Return (X, Y) of the center of cell containing provided text 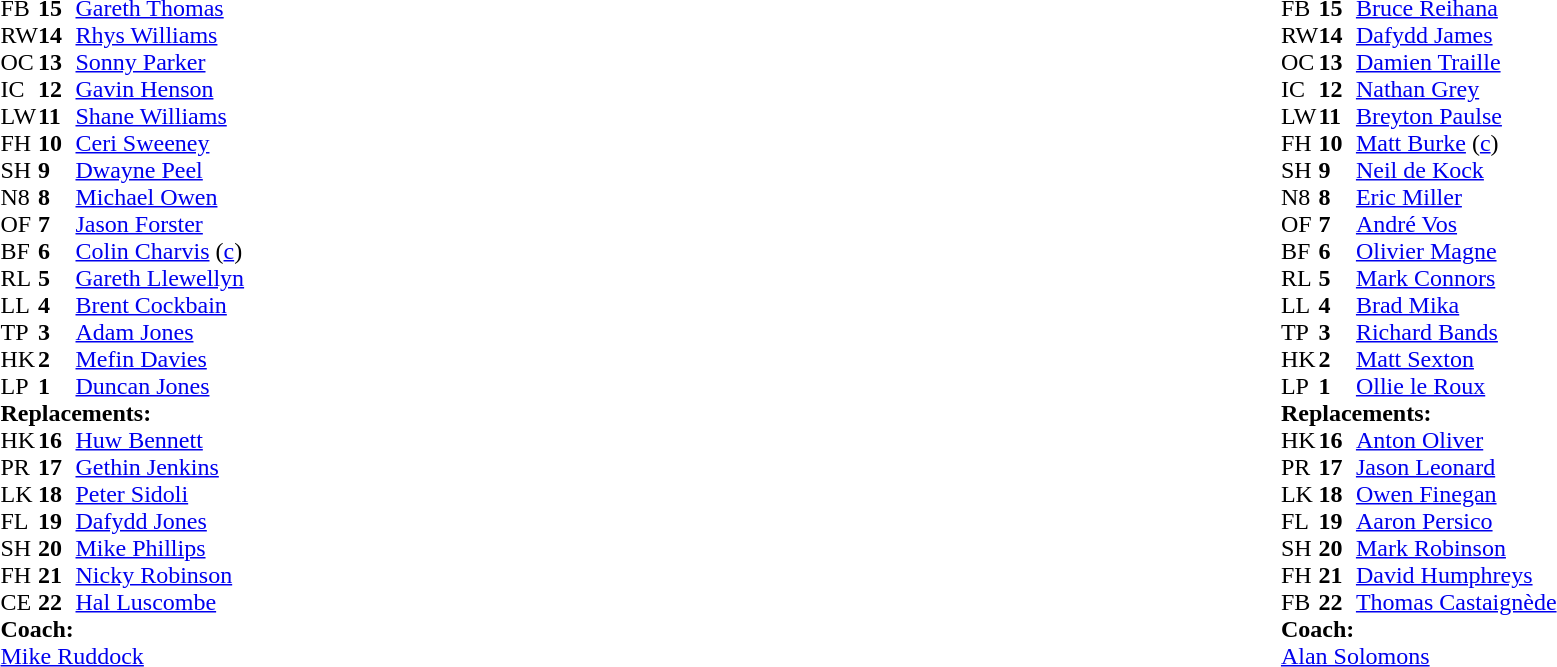
Breyton Paulse (1456, 116)
Ceri Sweeney (160, 144)
Brad Mika (1456, 306)
Dwayne Peel (160, 170)
Mefin Davies (160, 360)
Damien Traille (1456, 62)
Shane Williams (160, 116)
Gethin Jenkins (160, 468)
Brent Cockbain (160, 306)
Adam Jones (160, 332)
Peter Sidoli (160, 494)
David Humphreys (1456, 576)
Hal Luscombe (160, 602)
Gavin Henson (160, 90)
Mark Robinson (1456, 548)
CE (19, 602)
Neil de Kock (1456, 170)
Sonny Parker (160, 62)
Ollie le Roux (1456, 386)
Matt Burke (c) (1456, 144)
André Vos (1456, 224)
Dafydd Jones (160, 522)
Mark Connors (1456, 278)
Anton Oliver (1456, 440)
Duncan Jones (160, 386)
Nicky Robinson (160, 576)
Jason Leonard (1456, 468)
Thomas Castaignède (1456, 602)
Mike Phillips (160, 548)
Colin Charvis (c) (160, 252)
Jason Forster (160, 224)
Matt Sexton (1456, 360)
Rhys Williams (160, 36)
Huw Bennett (160, 440)
Olivier Magne (1456, 252)
Owen Finegan (1456, 494)
Richard Bands (1456, 332)
Dafydd James (1456, 36)
FB (1300, 602)
Nathan Grey (1456, 90)
Michael Owen (160, 198)
Gareth Llewellyn (160, 278)
Aaron Persico (1456, 522)
Eric Miller (1456, 198)
